Detect which cell encompasses the target text, then output its (x, y) center coordinate. 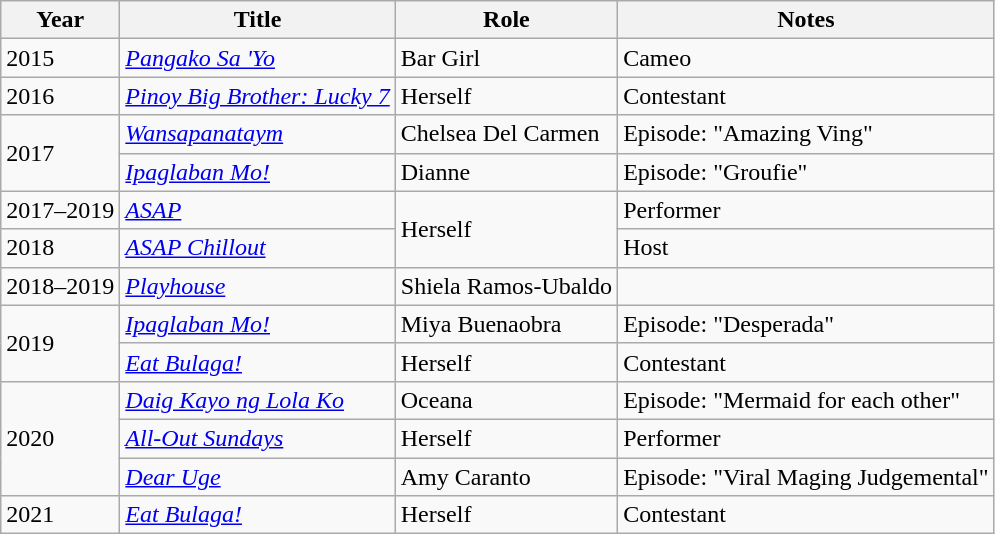
Title (258, 20)
2017–2019 (60, 210)
All-Out Sundays (258, 438)
Miya Buenaobra (506, 324)
Episode: "Amazing Ving" (806, 134)
Episode: "Viral Maging Judgemental" (806, 477)
Role (506, 20)
Host (806, 248)
2020 (60, 438)
2021 (60, 515)
ASAP (258, 210)
Episode: "Mermaid for each other" (806, 400)
Pinoy Big Brother: Lucky 7 (258, 96)
Chelsea Del Carmen (506, 134)
2016 (60, 96)
2017 (60, 153)
ASAP Chillout (258, 248)
2015 (60, 58)
Playhouse (258, 286)
2019 (60, 343)
Episode: "Groufie" (806, 172)
2018 (60, 248)
Bar Girl (506, 58)
Dear Uge (258, 477)
Episode: "Desperada" (806, 324)
Daig Kayo ng Lola Ko (258, 400)
Oceana (506, 400)
Pangako Sa 'Yo (258, 58)
Wansapanataym (258, 134)
Cameo (806, 58)
Shiela Ramos-Ubaldo (506, 286)
Year (60, 20)
2018–2019 (60, 286)
Dianne (506, 172)
Amy Caranto (506, 477)
Notes (806, 20)
